Determine the [X, Y] coordinate at the center of the cell enclosing the given text.  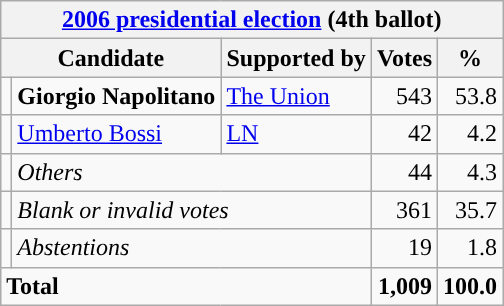
2006 presidential election (4th ballot) [252, 20]
361 [404, 210]
42 [404, 134]
100.0 [470, 286]
Total [186, 286]
4.2 [470, 134]
4.3 [470, 172]
Abstentions [192, 248]
Blank or invalid votes [192, 210]
543 [404, 96]
Candidate [111, 58]
44 [404, 172]
1.8 [470, 248]
Giorgio Napolitano [116, 96]
Umberto Bossi [116, 134]
Votes [404, 58]
1,009 [404, 286]
LN [296, 134]
53.8 [470, 96]
35.7 [470, 210]
Others [192, 172]
19 [404, 248]
Supported by [296, 58]
% [470, 58]
The Union [296, 96]
